Pinpoint the cell where the given text exists, returning its (x, y) midpoint coordinate. 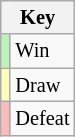
Key (38, 17)
Win (42, 51)
Defeat (42, 118)
Draw (42, 85)
